Return (X, Y) of the center of cell containing provided text 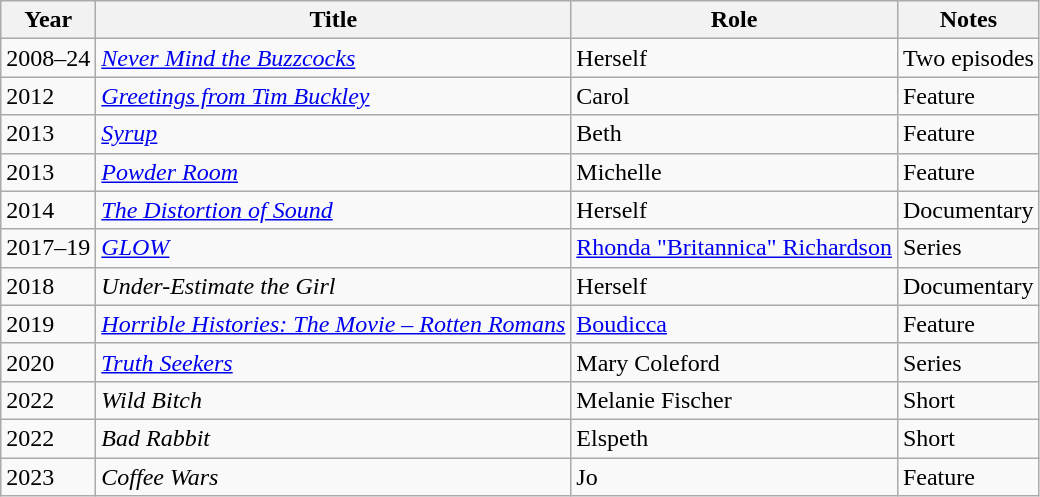
Year (48, 20)
Beth (734, 134)
Horrible Histories: The Movie – Rotten Romans (334, 324)
GLOW (334, 248)
Powder Room (334, 172)
Never Mind the Buzzcocks (334, 58)
Bad Rabbit (334, 438)
Elspeth (734, 438)
Wild Bitch (334, 400)
2017–19 (48, 248)
Mary Coleford (734, 362)
Coffee Wars (334, 477)
2023 (48, 477)
2019 (48, 324)
Greetings from Tim Buckley (334, 96)
2014 (48, 210)
Boudicca (734, 324)
The Distortion of Sound (334, 210)
Role (734, 20)
2020 (48, 362)
2008–24 (48, 58)
Rhonda "Britannica" Richardson (734, 248)
2012 (48, 96)
Jo (734, 477)
Title (334, 20)
Truth Seekers (334, 362)
Melanie Fischer (734, 400)
Michelle (734, 172)
Carol (734, 96)
Notes (968, 20)
Syrup (334, 134)
2018 (48, 286)
Under-Estimate the Girl (334, 286)
Two episodes (968, 58)
